Locate the cell with the specified text and output its [x, y] center coordinate. 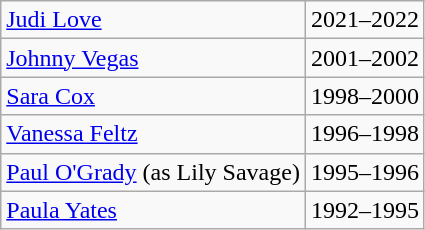
1996–1998 [364, 134]
1998–2000 [364, 96]
2021–2022 [364, 20]
Sara Cox [154, 96]
Judi Love [154, 20]
Paul O'Grady (as Lily Savage) [154, 172]
Paula Yates [154, 210]
1995–1996 [364, 172]
1992–1995 [364, 210]
2001–2002 [364, 58]
Vanessa Feltz [154, 134]
Johnny Vegas [154, 58]
